Capture the cell that displays the provided text and extract its [X, Y] central coordinate. 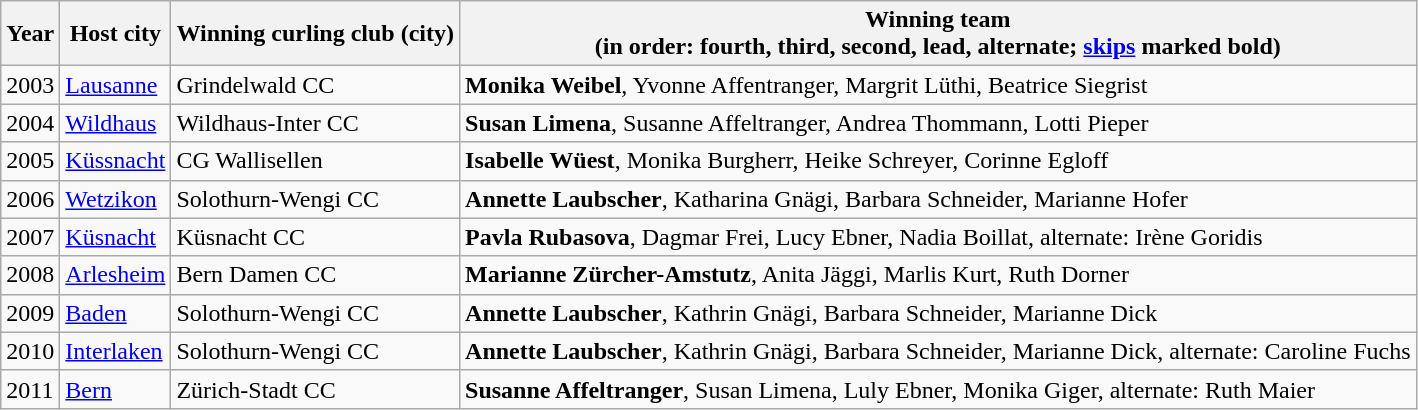
Pavla Rubasova, Dagmar Frei, Lucy Ebner, Nadia Boillat, alternate: Irène Goridis [938, 237]
Monika Weibel, Yvonne Affentranger, Margrit Lüthi, Beatrice Siegrist [938, 85]
Baden [116, 313]
2008 [30, 275]
Küsnacht [116, 237]
Annette Laubscher, Kathrin Gnägi, Barbara Schneider, Marianne Dick, alternate: Caroline Fuchs [938, 351]
Wildhaus [116, 123]
2005 [30, 161]
Marianne Zürcher-Amstutz, Anita Jäggi, Marlis Kurt, Ruth Dorner [938, 275]
Küsnacht CC [316, 237]
Bern Damen CC [316, 275]
Wildhaus-Inter CC [316, 123]
2009 [30, 313]
Arlesheim [116, 275]
2003 [30, 85]
Winning team(in order: fourth, third, second, lead, alternate; skips marked bold) [938, 34]
2011 [30, 389]
Interlaken [116, 351]
2010 [30, 351]
CG Wallisellen [316, 161]
Host city [116, 34]
Wetzikon [116, 199]
Isabelle Wüest, Monika Burgherr, Heike Schreyer, Corinne Egloff [938, 161]
Lausanne [116, 85]
Grindelwald CC [316, 85]
Annette Laubscher, Katharina Gnägi, Barbara Schneider, Marianne Hofer [938, 199]
Winning curling club (city) [316, 34]
Susanne Affeltranger, Susan Limena, Luly Ebner, Monika Giger, alternate: Ruth Maier [938, 389]
2007 [30, 237]
Annette Laubscher, Kathrin Gnägi, Barbara Schneider, Marianne Dick [938, 313]
Bern [116, 389]
2004 [30, 123]
Susan Limena, Susanne Affeltranger, Andrea Thommann, Lotti Pieper [938, 123]
Küssnacht [116, 161]
Zürich-Stadt CC [316, 389]
Year [30, 34]
2006 [30, 199]
